Provide the (X, Y) coordinate of the cell's center where the given text is located.  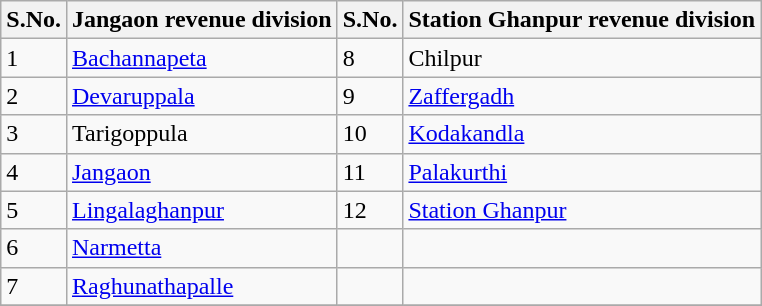
8 (370, 58)
1 (34, 58)
9 (370, 96)
6 (34, 248)
Raghunathapalle (202, 286)
Bachannapeta (202, 58)
Jangaon revenue division (202, 20)
Lingalaghanpur (202, 210)
Kodakandla (582, 134)
Palakurthi (582, 172)
Devaruppala (202, 96)
Jangaon (202, 172)
5 (34, 210)
Station Ghanpur revenue division (582, 20)
12 (370, 210)
7 (34, 286)
11 (370, 172)
2 (34, 96)
4 (34, 172)
Chilpur (582, 58)
Tarigoppula (202, 134)
10 (370, 134)
Narmetta (202, 248)
Zaffergadh (582, 96)
3 (34, 134)
Station Ghanpur (582, 210)
